Find where the given text appears and provide that cell's center as (x, y) coordinate. 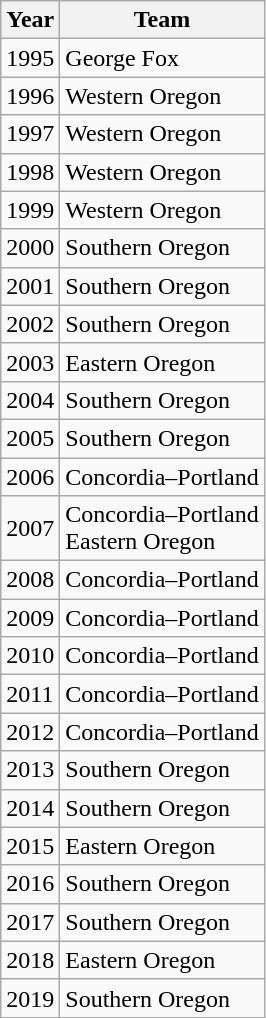
Concordia–PortlandEastern Oregon (162, 528)
2003 (30, 362)
2010 (30, 656)
2013 (30, 770)
Team (162, 20)
2011 (30, 694)
2008 (30, 580)
2012 (30, 732)
1999 (30, 210)
2006 (30, 477)
2004 (30, 400)
Year (30, 20)
2018 (30, 960)
1997 (30, 134)
2015 (30, 846)
2002 (30, 324)
1995 (30, 58)
1996 (30, 96)
2007 (30, 528)
2001 (30, 286)
1998 (30, 172)
2019 (30, 998)
2014 (30, 808)
2016 (30, 884)
2005 (30, 438)
2000 (30, 248)
2009 (30, 618)
George Fox (162, 58)
2017 (30, 922)
